From the cell containing the given text, extract its center point as (X, Y) coordinate. 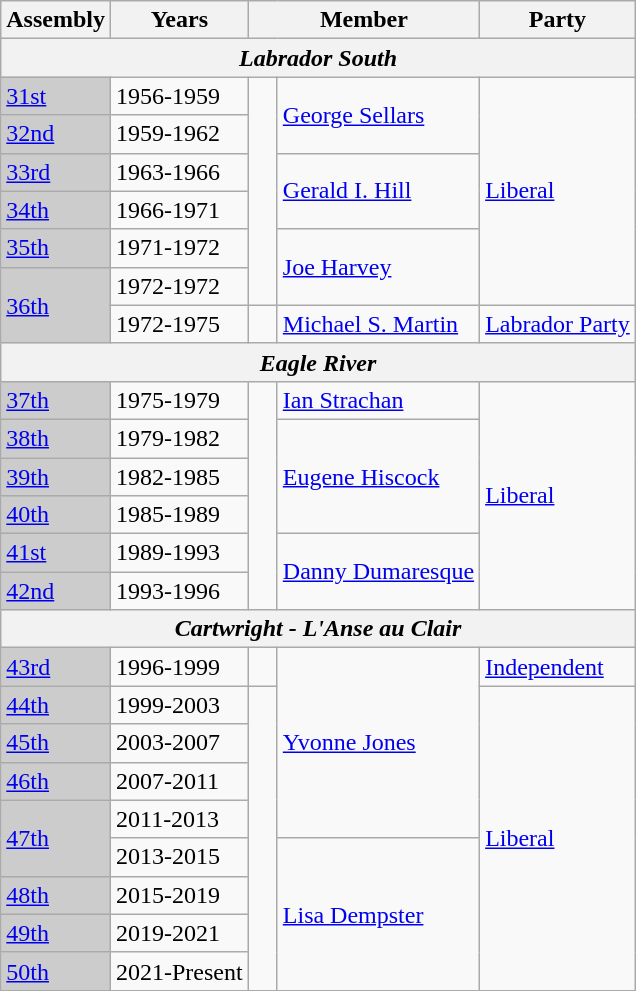
George Sellars (378, 115)
37th (56, 400)
Gerald I. Hill (378, 191)
1966-1971 (179, 210)
31st (56, 96)
2015-2019 (179, 895)
Labrador South (318, 58)
Years (179, 20)
Eugene Hiscock (378, 476)
45th (56, 743)
50th (56, 971)
Lisa Dempster (378, 914)
49th (56, 933)
2021-Present (179, 971)
1999-2003 (179, 705)
2013-2015 (179, 857)
35th (56, 248)
1963-1966 (179, 172)
1996-1999 (179, 667)
2003-2007 (179, 743)
41st (56, 553)
44th (56, 705)
Party (558, 20)
40th (56, 515)
48th (56, 895)
2007-2011 (179, 781)
1979-1982 (179, 438)
Labrador Party (558, 324)
47th (56, 838)
Ian Strachan (378, 400)
46th (56, 781)
32nd (56, 134)
1959-1962 (179, 134)
1956-1959 (179, 96)
2019-2021 (179, 933)
34th (56, 210)
Eagle River (318, 362)
2011-2013 (179, 819)
Independent (558, 667)
1972-1975 (179, 324)
1989-1993 (179, 553)
1971-1972 (179, 248)
42nd (56, 591)
Cartwright - L'Anse au Clair (318, 629)
1985-1989 (179, 515)
39th (56, 477)
1982-1985 (179, 477)
Michael S. Martin (378, 324)
33rd (56, 172)
Assembly (56, 20)
38th (56, 438)
1975-1979 (179, 400)
Member (364, 20)
36th (56, 305)
Danny Dumaresque (378, 572)
Joe Harvey (378, 267)
1993-1996 (179, 591)
43rd (56, 667)
1972-1972 (179, 286)
Yvonne Jones (378, 743)
